Return the [X, Y] coordinate for the center point of the cell that contains the specified text.  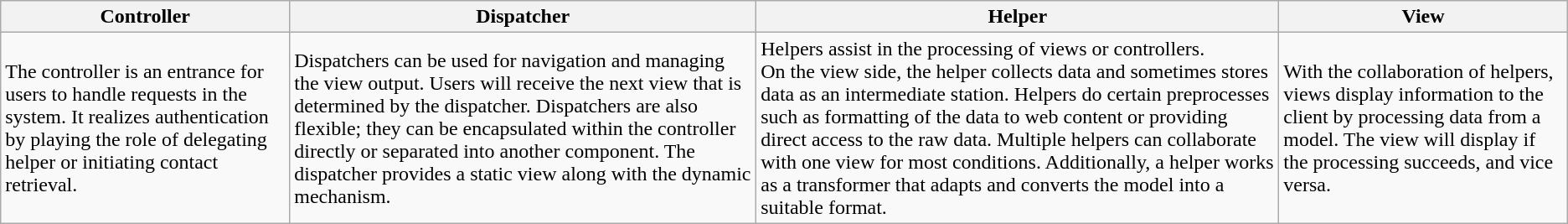
Controller [146, 17]
View [1424, 17]
Helper [1018, 17]
Dispatcher [523, 17]
